Scan for the cell matching the given text and deliver its [X, Y] coordinate at center. 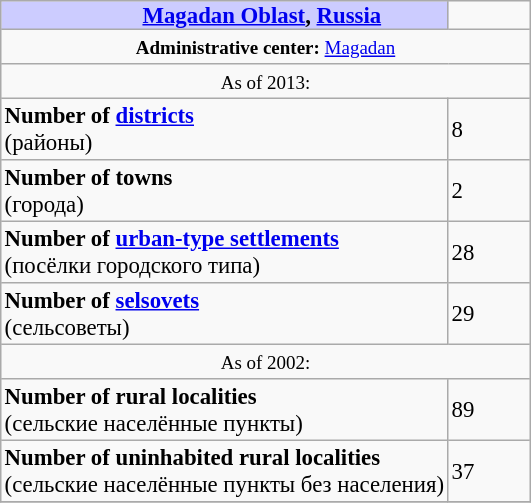
29 [489, 314]
2 [489, 191]
28 [489, 252]
Number of districts(районы) [224, 129]
Number of rural localities(сельские населённые пункты) [224, 410]
Number of selsovets(сельсоветы) [224, 314]
Number of towns(города) [224, 191]
37 [489, 471]
Number of urban-type settlements(посёлки городского типа) [224, 252]
89 [489, 410]
Administrative center: Magadan [266, 46]
Magadan Oblast, Russia [224, 15]
Number of uninhabited rural localities(сельские населённые пункты без населения) [224, 471]
As of 2013: [266, 81]
8 [489, 129]
As of 2002: [266, 361]
